For the text-containing cell, return its midpoint in [x, y] coordinate format. 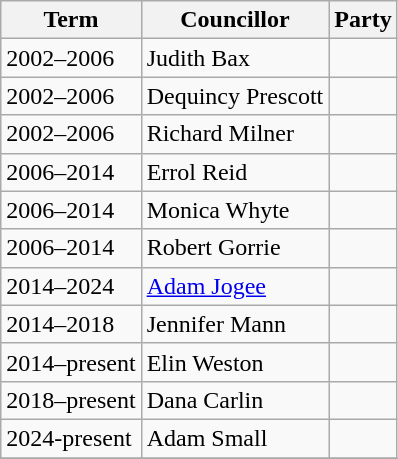
Adam Jogee [235, 286]
2014–present [71, 362]
Richard Milner [235, 134]
Elin Weston [235, 362]
Party [363, 20]
Jennifer Mann [235, 324]
Monica Whyte [235, 210]
Errol Reid [235, 172]
Adam Small [235, 438]
2014–2024 [71, 286]
Term [71, 20]
2018–present [71, 400]
2014–2018 [71, 324]
Councillor [235, 20]
2024-present [71, 438]
Robert Gorrie [235, 248]
Dequincy Prescott [235, 96]
Judith Bax [235, 58]
Dana Carlin [235, 400]
